Pinpoint the cell where the given text exists, returning its (X, Y) midpoint coordinate. 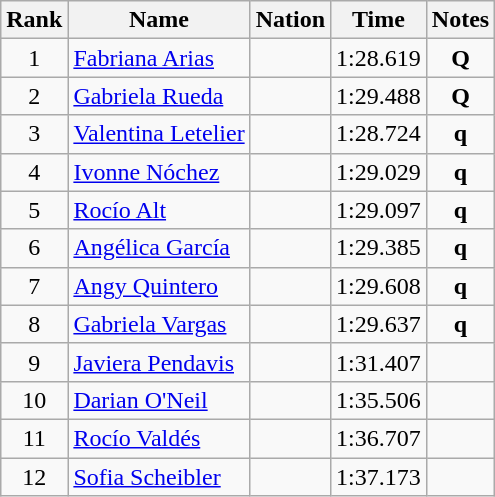
1:31.407 (379, 362)
8 (34, 324)
Sofia Scheibler (159, 477)
Notes (460, 20)
1:29.097 (379, 210)
Gabriela Rueda (159, 96)
Valentina Letelier (159, 134)
4 (34, 172)
1:28.619 (379, 58)
1:29.029 (379, 172)
1:29.385 (379, 248)
Rocío Alt (159, 210)
1:37.173 (379, 477)
Darian O'Neil (159, 400)
7 (34, 286)
Angélica García (159, 248)
Ivonne Nóchez (159, 172)
11 (34, 438)
10 (34, 400)
1:28.724 (379, 134)
Rocío Valdés (159, 438)
5 (34, 210)
1:36.707 (379, 438)
Fabriana Arias (159, 58)
1:35.506 (379, 400)
Angy Quintero (159, 286)
1:29.608 (379, 286)
Javiera Pendavis (159, 362)
6 (34, 248)
1:29.637 (379, 324)
1 (34, 58)
Nation (290, 20)
2 (34, 96)
Gabriela Vargas (159, 324)
3 (34, 134)
Rank (34, 20)
9 (34, 362)
Time (379, 20)
Name (159, 20)
1:29.488 (379, 96)
12 (34, 477)
